Search for the cell housing the specified text and yield its (x, y) center coordinate. 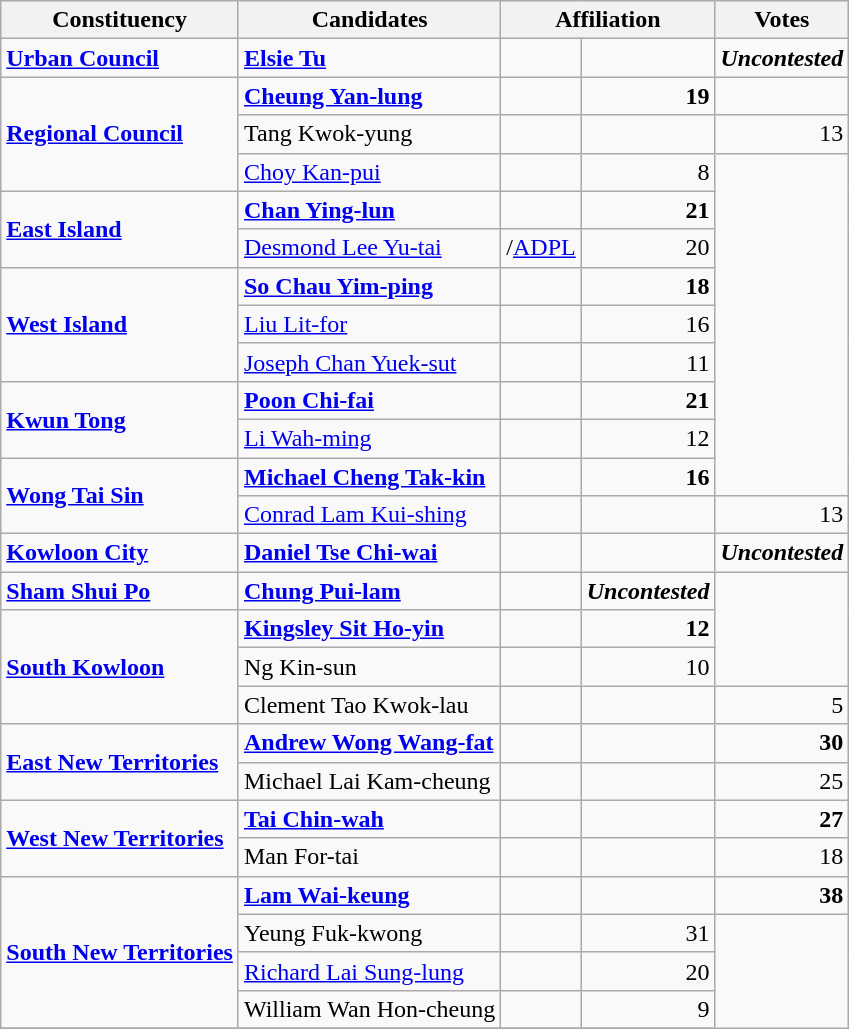
Daniel Tse Chi-wai (369, 553)
Andrew Wong Wang-fat (369, 743)
Candidates (369, 20)
30 (782, 743)
31 (648, 933)
Constituency (120, 20)
West Island (120, 324)
Michael Cheng Tak-kin (369, 477)
9 (648, 1009)
25 (782, 781)
Choy Kan-pui (369, 172)
Clement Tao Kwok-lau (369, 705)
19 (648, 96)
South New Territories (120, 952)
Desmond Lee Yu-tai (369, 248)
27 (782, 819)
Regional Council (120, 134)
Conrad Lam Kui-shing (369, 515)
West New Territories (120, 838)
Wong Tai Sin (120, 496)
Chan Ying-lun (369, 210)
10 (648, 667)
Joseph Chan Yuek-sut (369, 362)
Affiliation (608, 20)
Ng Kin-sun (369, 667)
East Island (120, 229)
5 (782, 705)
Sham Shui Po (120, 591)
38 (782, 895)
Poon Chi-fai (369, 400)
Elsie Tu (369, 58)
Chung Pui-lam (369, 591)
Man For-tai (369, 857)
Kingsley Sit Ho-yin (369, 629)
William Wan Hon-cheung (369, 1009)
Tang Kwok-yung (369, 134)
Votes (782, 20)
Kwun Tong (120, 419)
Kowloon City (120, 553)
Lam Wai-keung (369, 895)
Tai Chin-wah (369, 819)
Cheung Yan-lung (369, 96)
Yeung Fuk-kwong (369, 933)
8 (648, 172)
Urban Council (120, 58)
Richard Lai Sung-lung (369, 971)
Li Wah-ming (369, 438)
Liu Lit-for (369, 324)
So Chau Yim-ping (369, 286)
11 (648, 362)
Michael Lai Kam-cheung (369, 781)
South Kowloon (120, 667)
East New Territories (120, 762)
/ADPL (541, 248)
